Return the [X, Y] coordinate for the center point of the cell that contains the specified text.  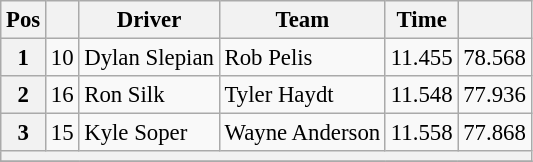
78.568 [494, 58]
10 [62, 58]
77.868 [494, 133]
11.455 [421, 58]
Time [421, 20]
1 [24, 58]
Wayne Anderson [302, 133]
Rob Pelis [302, 58]
11.558 [421, 133]
Ron Silk [149, 95]
Driver [149, 20]
16 [62, 95]
11.548 [421, 95]
Pos [24, 20]
Kyle Soper [149, 133]
3 [24, 133]
Dylan Slepian [149, 58]
Tyler Haydt [302, 95]
2 [24, 95]
77.936 [494, 95]
15 [62, 133]
Team [302, 20]
